Capture the cell that displays the provided text and extract its (x, y) central coordinate. 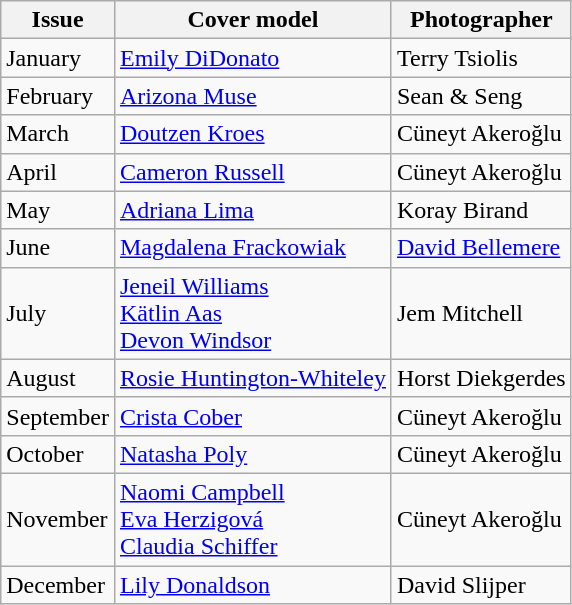
Koray Birand (481, 210)
August (58, 378)
Jem Mitchell (481, 313)
Jeneil WilliamsKätlin AasDevon Windsor (252, 313)
David Slijper (481, 585)
Emily DiDonato (252, 58)
David Bellemere (481, 248)
Photographer (481, 20)
June (58, 248)
Cameron Russell (252, 172)
Adriana Lima (252, 210)
Cover model (252, 20)
Issue (58, 20)
Doutzen Kroes (252, 134)
Lily Donaldson (252, 585)
April (58, 172)
May (58, 210)
February (58, 96)
September (58, 416)
Sean & Seng (481, 96)
Naomi CampbellEva HerzigováClaudia Schiffer (252, 519)
Terry Tsiolis (481, 58)
November (58, 519)
July (58, 313)
Natasha Poly (252, 454)
Arizona Muse (252, 96)
Magdalena Frackowiak (252, 248)
October (58, 454)
Crista Cober (252, 416)
January (58, 58)
March (58, 134)
December (58, 585)
Rosie Huntington-Whiteley (252, 378)
Horst Diekgerdes (481, 378)
